Search for the cell housing the specified text and yield its [X, Y] center coordinate. 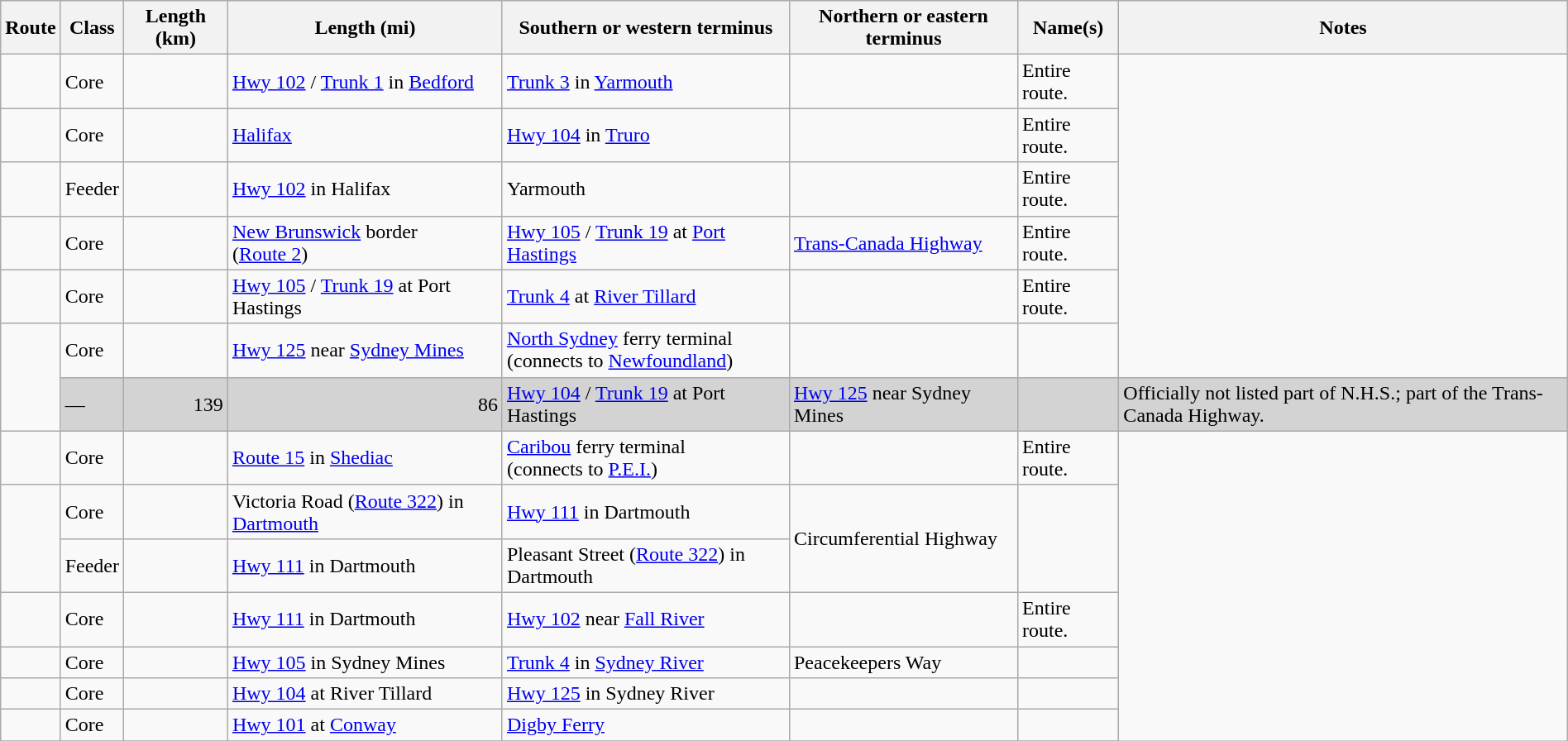
Southern or western terminus [645, 28]
New Brunswick border (Route 2) [365, 243]
Hwy 102 near Fall River [645, 619]
Trunk 3 in Yarmouth [645, 81]
Caribou ferry terminal(connects to P.E.I.) [645, 458]
Hwy 102 in Halifax [365, 189]
Length (mi) [365, 28]
Class [92, 28]
North Sydney ferry terminal(connects to Newfoundland) [645, 351]
Name(s) [1068, 28]
139 [176, 404]
86 [365, 404]
Victoria Road (Route 322) in Dartmouth [365, 511]
Hwy 105 in Sydney Mines [365, 662]
Hwy 104 in Truro [645, 136]
Hwy 125 in Sydney River [645, 694]
Trans-Canada Highway [903, 243]
Route 15 in Shediac [365, 458]
Officially not listed part of N.H.S.; part of the Trans-Canada Highway. [1343, 404]
Halifax [365, 136]
Route [31, 28]
Peacekeepers Way [903, 662]
Northern or eastern terminus [903, 28]
Hwy 101 at Conway [365, 725]
Trunk 4 at River Tillard [645, 296]
Trunk 4 in Sydney River [645, 662]
Digby Ferry [645, 725]
Hwy 104 / Trunk 19 at Port Hastings [645, 404]
Circumferential Highway [903, 538]
Length (km) [176, 28]
Hwy 104 at River Tillard [365, 694]
Pleasant Street (Route 322) in Dartmouth [645, 566]
Hwy 102 / Trunk 1 in Bedford [365, 81]
— [92, 404]
Yarmouth [645, 189]
Notes [1343, 28]
